Extract the (x, y) coordinate from the center of the cell holding the provided text.  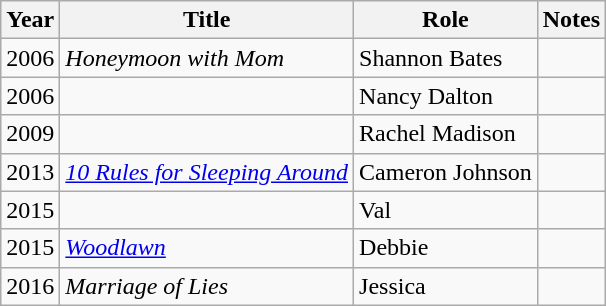
Woodlawn (207, 248)
Jessica (446, 286)
Cameron Johnson (446, 172)
2013 (30, 172)
Role (446, 20)
2016 (30, 286)
Val (446, 210)
Marriage of Lies (207, 286)
Shannon Bates (446, 58)
Year (30, 20)
Honeymoon with Mom (207, 58)
2009 (30, 134)
Title (207, 20)
Nancy Dalton (446, 96)
Notes (571, 20)
Debbie (446, 248)
10 Rules for Sleeping Around (207, 172)
Rachel Madison (446, 134)
